Extract the [X, Y] coordinate from the center of the cell holding the provided text.  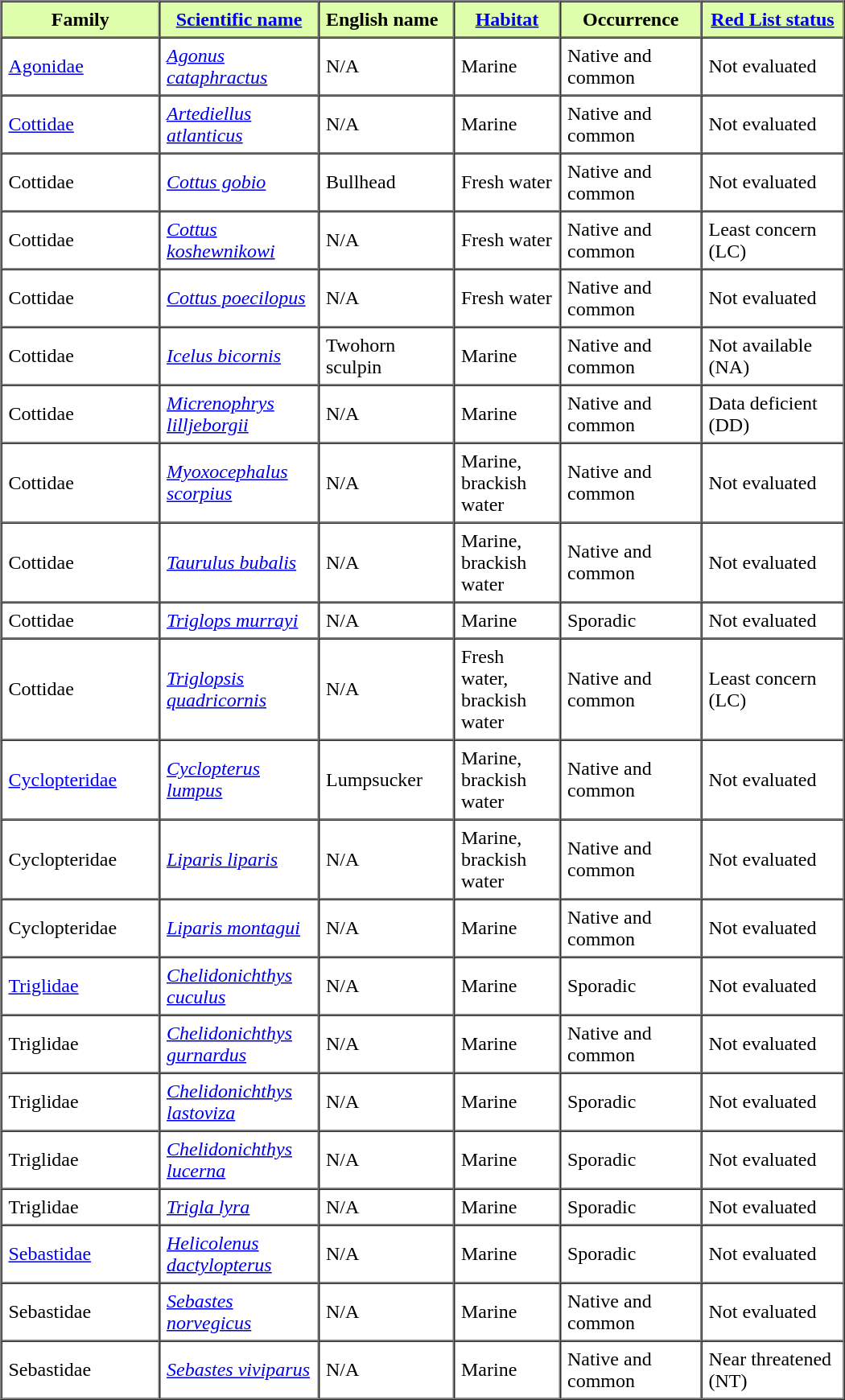
Not available (NA) [773, 356]
Cyclopterus lumpus [239, 780]
Chelidonichthys cuculus [239, 986]
Liparis liparis [239, 859]
Chelidonichthys gurnardus [239, 1044]
Agonus cataphractus [239, 66]
Taurulus bubalis [239, 563]
Chelidonichthys lucerna [239, 1160]
Triglopsis quadricornis [239, 690]
Lumpsucker [386, 780]
Icelus bicornis [239, 356]
Scientific name [239, 19]
Sebastes norvegicus [239, 1311]
Cottus koshewnikowi [239, 240]
Family [80, 19]
Habitat [507, 19]
Data deficient (DD) [773, 414]
Near threatened (NT) [773, 1369]
Myoxocephalus scorpius [239, 483]
Trigla lyra [239, 1207]
Sebastes viviparus [239, 1369]
Helicolenus dactylopterus [239, 1254]
Fresh water, brackish water [507, 690]
English name [386, 19]
Artediellus atlanticus [239, 124]
Cottus gobio [239, 182]
Liparis montagui [239, 929]
Agonidae [80, 66]
Triglops murrayi [239, 620]
Cottus poecilopus [239, 298]
Red List status [773, 19]
Micrenophrys lilljeborgii [239, 414]
Twohorn sculpin [386, 356]
Bullhead [386, 182]
Chelidonichthys lastoviza [239, 1102]
Occurrence [631, 19]
